Search for the cell housing the specified text and yield its (x, y) center coordinate. 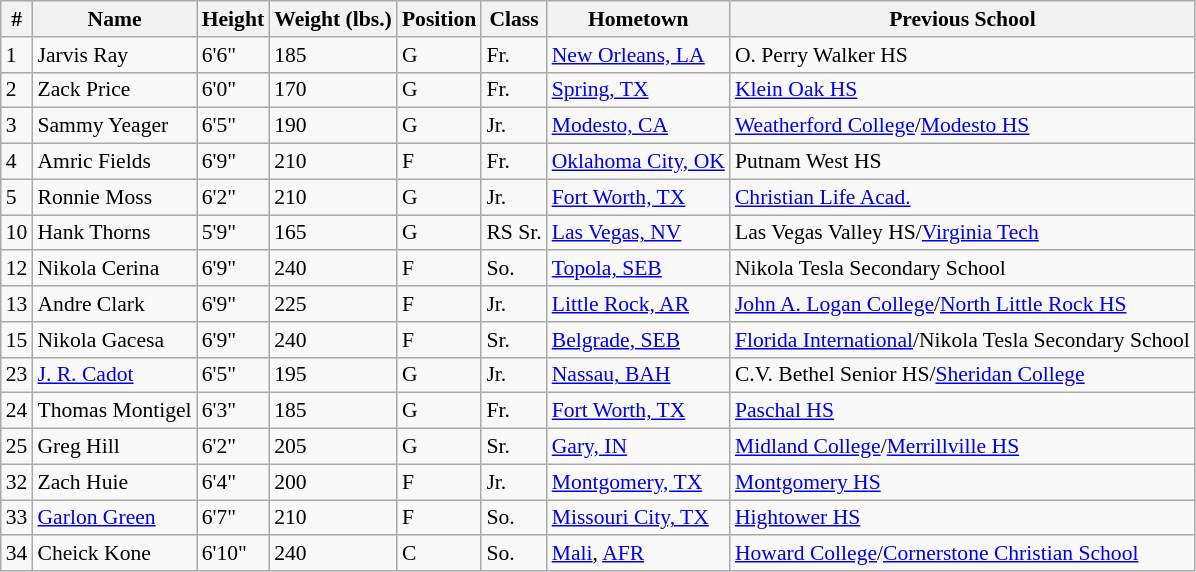
J. R. Cadot (114, 375)
Jarvis Ray (114, 55)
25 (17, 447)
Mali, AFR (638, 554)
Previous School (962, 19)
Modesto, CA (638, 126)
New Orleans, LA (638, 55)
Montgomery HS (962, 482)
Spring, TX (638, 90)
6'10" (233, 554)
23 (17, 375)
6'3" (233, 411)
Hightower HS (962, 518)
Weatherford College/Modesto HS (962, 126)
Class (514, 19)
C.V. Bethel Senior HS/Sheridan College (962, 375)
Topola, SEB (638, 269)
Oklahoma City, OK (638, 162)
Florida International/Nikola Tesla Secondary School (962, 340)
190 (333, 126)
Nikola Gacesa (114, 340)
6'0" (233, 90)
RS Sr. (514, 233)
Montgomery, TX (638, 482)
Paschal HS (962, 411)
4 (17, 162)
Ronnie Moss (114, 197)
32 (17, 482)
Nikola Cerina (114, 269)
12 (17, 269)
Howard College/Cornerstone Christian School (962, 554)
Missouri City, TX (638, 518)
2 (17, 90)
Hank Thorns (114, 233)
6'6" (233, 55)
Zach Huie (114, 482)
15 (17, 340)
# (17, 19)
Belgrade, SEB (638, 340)
200 (333, 482)
Name (114, 19)
5 (17, 197)
170 (333, 90)
34 (17, 554)
C (439, 554)
Hometown (638, 19)
Little Rock, AR (638, 304)
6'7" (233, 518)
1 (17, 55)
Gary, IN (638, 447)
Garlon Green (114, 518)
Weight (lbs.) (333, 19)
Cheick Kone (114, 554)
John A. Logan College/North Little Rock HS (962, 304)
Christian Life Acad. (962, 197)
Midland College/Merrillville HS (962, 447)
Position (439, 19)
Andre Clark (114, 304)
Las Vegas, NV (638, 233)
195 (333, 375)
Las Vegas Valley HS/Virginia Tech (962, 233)
Greg Hill (114, 447)
13 (17, 304)
Amric Fields (114, 162)
205 (333, 447)
6'4" (233, 482)
5'9" (233, 233)
3 (17, 126)
165 (333, 233)
24 (17, 411)
Nikola Tesla Secondary School (962, 269)
Zack Price (114, 90)
10 (17, 233)
Thomas Montigel (114, 411)
Nassau, BAH (638, 375)
33 (17, 518)
Sammy Yeager (114, 126)
Putnam West HS (962, 162)
Klein Oak HS (962, 90)
O. Perry Walker HS (962, 55)
Height (233, 19)
225 (333, 304)
